Return (x, y) of the center of cell containing provided text 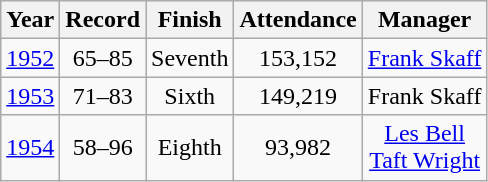
1952 (30, 58)
Attendance (298, 20)
65–85 (103, 58)
Seventh (190, 58)
58–96 (103, 148)
Record (103, 20)
93,982 (298, 148)
Sixth (190, 96)
1953 (30, 96)
Manager (424, 20)
Year (30, 20)
Finish (190, 20)
1954 (30, 148)
153,152 (298, 58)
149,219 (298, 96)
Les BellTaft Wright (424, 148)
71–83 (103, 96)
Eighth (190, 148)
